Pinpoint the cell where the given text exists, returning its (X, Y) midpoint coordinate. 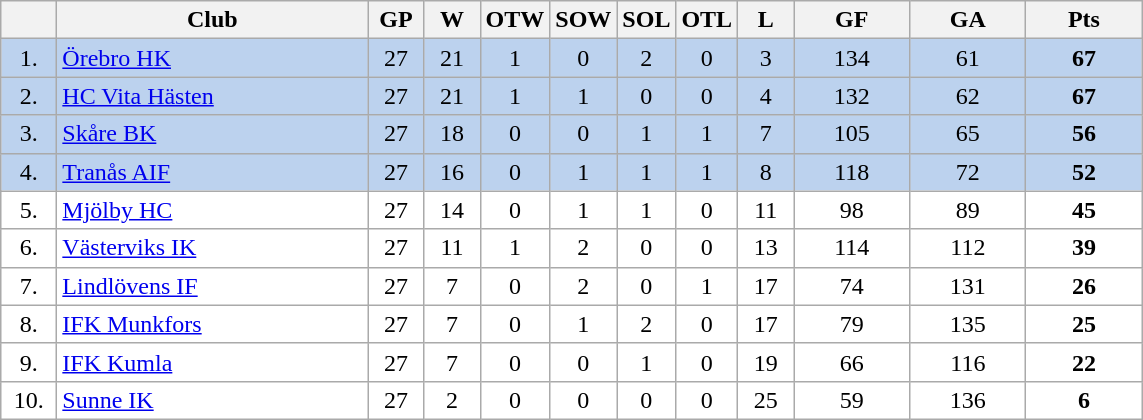
98 (852, 210)
OTL (707, 20)
HC Vita Hästen (212, 96)
Pts (1084, 20)
IFK Munkfors (212, 324)
4 (766, 96)
118 (852, 172)
132 (852, 96)
114 (852, 248)
135 (968, 324)
52 (1084, 172)
8 (766, 172)
9. (29, 362)
134 (852, 58)
5. (29, 210)
Sunne IK (212, 400)
SOL (646, 20)
116 (968, 362)
7. (29, 286)
39 (1084, 248)
Lindlövens IF (212, 286)
GP (396, 20)
SOW (584, 20)
Skåre BK (212, 134)
L (766, 20)
Örebro HK (212, 58)
Mjölby HC (212, 210)
18 (452, 134)
89 (968, 210)
16 (452, 172)
59 (852, 400)
4. (29, 172)
74 (852, 286)
3. (29, 134)
136 (968, 400)
26 (1084, 286)
6 (1084, 400)
6. (29, 248)
22 (1084, 362)
GA (968, 20)
61 (968, 58)
45 (1084, 210)
Västerviks IK (212, 248)
W (452, 20)
13 (766, 248)
10. (29, 400)
62 (968, 96)
Tranås AIF (212, 172)
105 (852, 134)
IFK Kumla (212, 362)
OTW (515, 20)
2. (29, 96)
8. (29, 324)
56 (1084, 134)
GF (852, 20)
65 (968, 134)
72 (968, 172)
66 (852, 362)
19 (766, 362)
79 (852, 324)
Club (212, 20)
112 (968, 248)
1. (29, 58)
14 (452, 210)
3 (766, 58)
131 (968, 286)
